Extract the (X, Y) coordinate from the center of the cell holding the provided text.  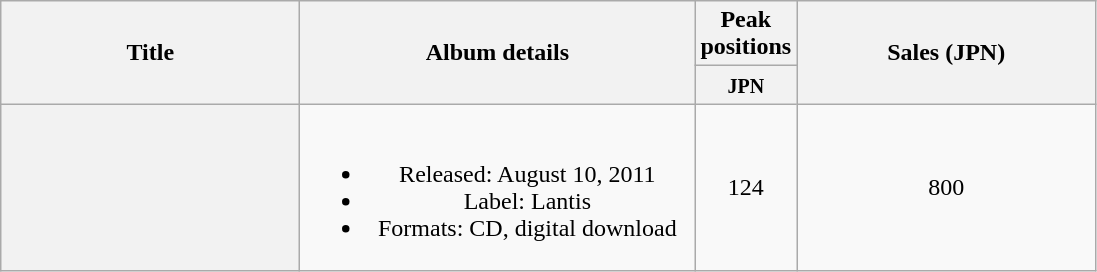
Sales (JPN) (946, 52)
800 (946, 188)
JPN (746, 85)
Peak positions (746, 34)
Album details (498, 52)
124 (746, 188)
Title (150, 52)
Released: August 10, 2011Label: LantisFormats: CD, digital download (498, 188)
